Return (x, y) of the center of cell containing provided text 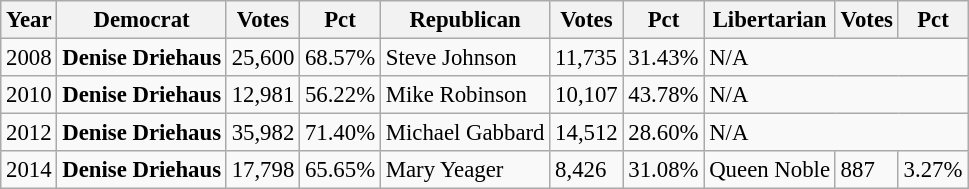
Steve Johnson (464, 58)
2012 (29, 133)
43.78% (664, 95)
10,107 (586, 95)
Queen Noble (770, 170)
887 (866, 170)
8,426 (586, 170)
Democrat (142, 20)
25,600 (262, 58)
3.27% (932, 170)
Year (29, 20)
28.60% (664, 133)
Republican (464, 20)
56.22% (340, 95)
31.08% (664, 170)
2010 (29, 95)
Mary Yeager (464, 170)
71.40% (340, 133)
Mike Robinson (464, 95)
2014 (29, 170)
65.65% (340, 170)
31.43% (664, 58)
35,982 (262, 133)
11,735 (586, 58)
Libertarian (770, 20)
17,798 (262, 170)
12,981 (262, 95)
Michael Gabbard (464, 133)
14,512 (586, 133)
68.57% (340, 58)
2008 (29, 58)
